Return the (X, Y) coordinate for the center point of the cell that contains the specified text.  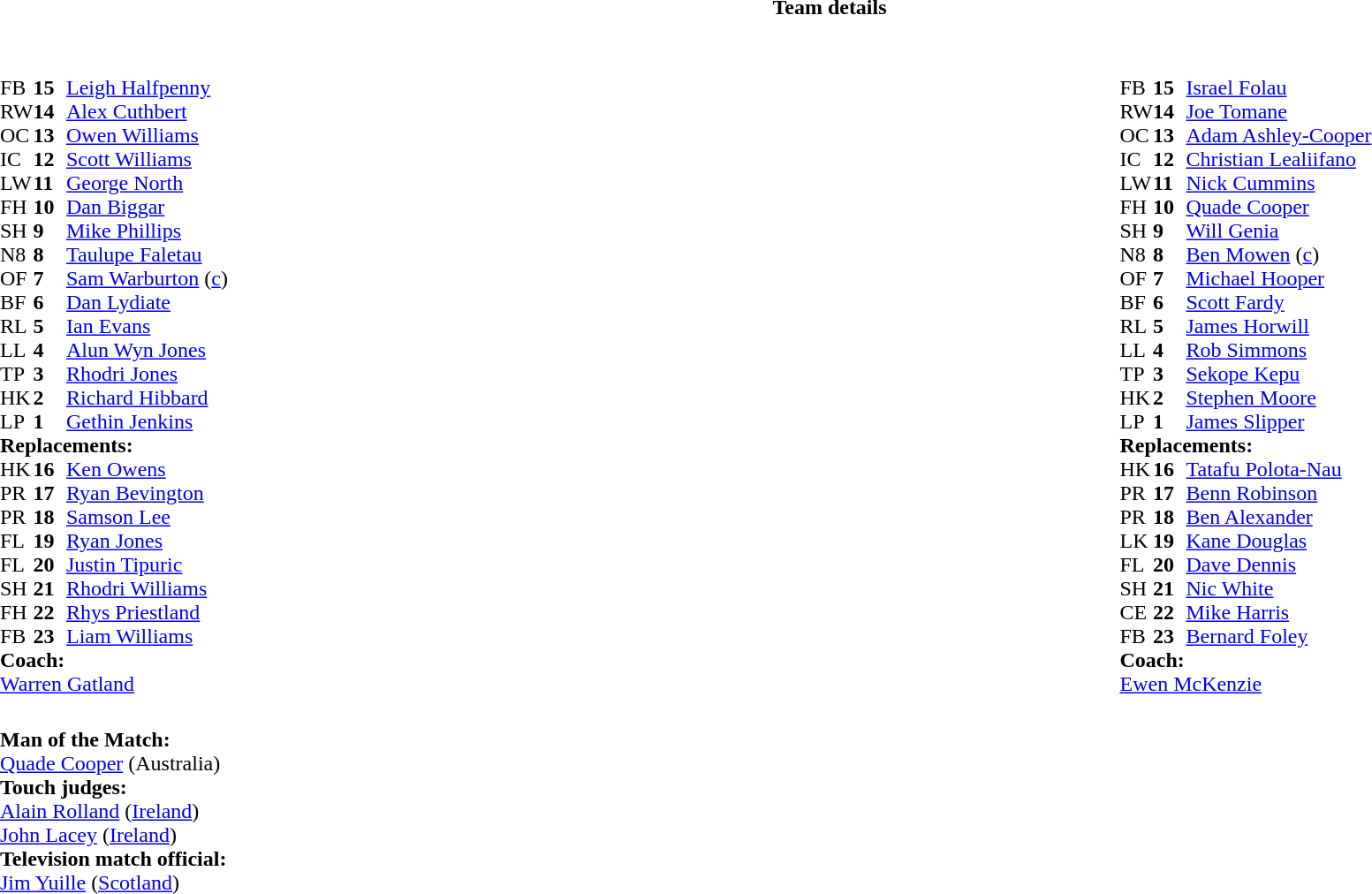
Dan Lydiate (147, 302)
Nic White (1278, 588)
Ben Mowen (c) (1278, 254)
George North (147, 184)
Bernard Foley (1278, 636)
Dave Dennis (1278, 565)
Ryan Bevington (147, 493)
Justin Tipuric (147, 565)
Richard Hibbard (147, 398)
Rhys Priestland (147, 613)
LK (1137, 541)
James Horwill (1278, 327)
Alun Wyn Jones (147, 350)
Owen Williams (147, 136)
Ryan Jones (147, 541)
Stephen Moore (1278, 398)
James Slipper (1278, 422)
Christian Lealiifano (1278, 159)
Leigh Halfpenny (147, 88)
Benn Robinson (1278, 493)
Will Genia (1278, 231)
Warren Gatland (114, 684)
Tatafu Polota-Nau (1278, 470)
Ben Alexander (1278, 518)
Dan Biggar (147, 207)
Quade Cooper (1278, 207)
Joe Tomane (1278, 111)
Alex Cuthbert (147, 111)
Rhodri Williams (147, 588)
CE (1137, 613)
Nick Cummins (1278, 184)
Ken Owens (147, 470)
Sam Warburton (c) (147, 279)
Liam Williams (147, 636)
Rob Simmons (1278, 350)
Rhodri Jones (147, 375)
Gethin Jenkins (147, 422)
Scott Williams (147, 159)
Taulupe Faletau (147, 254)
Kane Douglas (1278, 541)
Sekope Kepu (1278, 375)
Mike Harris (1278, 613)
Adam Ashley-Cooper (1278, 136)
Samson Lee (147, 518)
Ian Evans (147, 327)
Michael Hooper (1278, 279)
Mike Phillips (147, 231)
Israel Folau (1278, 88)
Ewen McKenzie (1246, 684)
Scott Fardy (1278, 302)
